Locate the cell with the specified text and output its (X, Y) center coordinate. 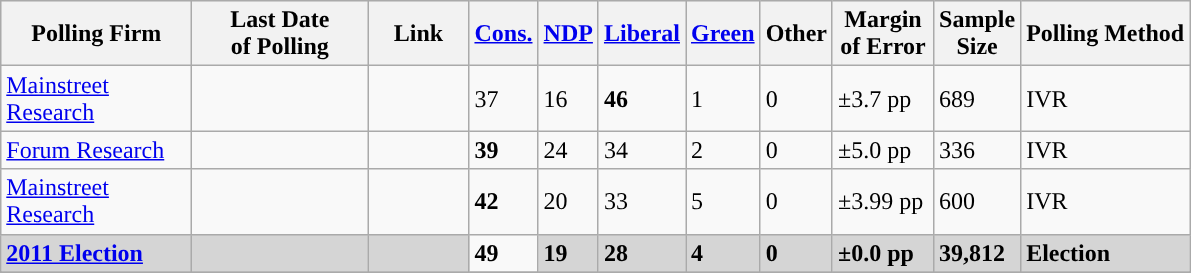
1 (724, 98)
Forum Research (96, 150)
600 (978, 202)
46 (642, 98)
±3.99 pp (882, 202)
Green (724, 34)
4 (724, 253)
49 (504, 253)
2011 Election (96, 253)
16 (568, 98)
Election (1106, 253)
Liberal (642, 34)
NDP (568, 34)
Marginof Error (882, 34)
24 (568, 150)
Polling Firm (96, 34)
±3.7 pp (882, 98)
2 (724, 150)
39,812 (978, 253)
±5.0 pp (882, 150)
39 (504, 150)
28 (642, 253)
34 (642, 150)
336 (978, 150)
Last Dateof Polling (280, 34)
42 (504, 202)
5 (724, 202)
±0.0 pp (882, 253)
Polling Method (1106, 34)
33 (642, 202)
Other (796, 34)
Link (418, 34)
689 (978, 98)
19 (568, 253)
SampleSize (978, 34)
20 (568, 202)
37 (504, 98)
Cons. (504, 34)
